Pinpoint the cell where the given text exists, returning its (x, y) midpoint coordinate. 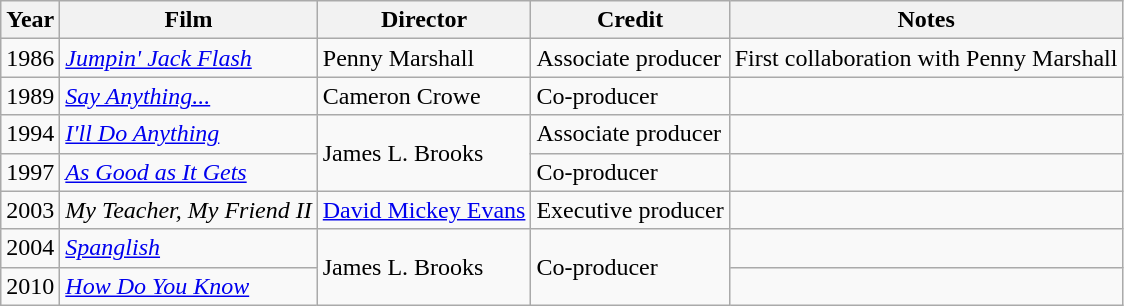
As Good as It Gets (188, 172)
David Mickey Evans (424, 210)
Executive producer (630, 210)
Jumpin' Jack Flash (188, 58)
Notes (926, 20)
1989 (30, 96)
1997 (30, 172)
2004 (30, 248)
Penny Marshall (424, 58)
I'll Do Anything (188, 134)
My Teacher, My Friend II (188, 210)
Film (188, 20)
First collaboration with Penny Marshall (926, 58)
1986 (30, 58)
Year (30, 20)
Say Anything... (188, 96)
Director (424, 20)
Spanglish (188, 248)
Credit (630, 20)
How Do You Know (188, 286)
1994 (30, 134)
2003 (30, 210)
Cameron Crowe (424, 96)
2010 (30, 286)
